Return (x, y) of the center of cell containing provided text 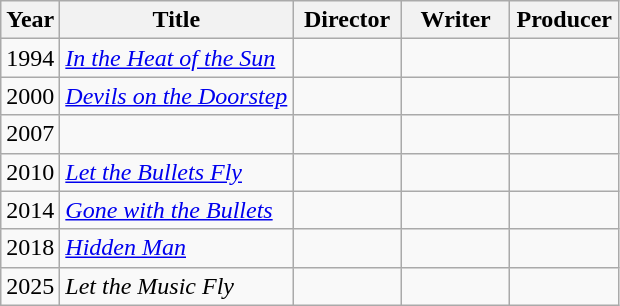
Hidden Man (176, 248)
Let the Music Fly (176, 286)
Devils on the Doorstep (176, 96)
Producer (564, 20)
2000 (30, 96)
Writer (456, 20)
2007 (30, 134)
1994 (30, 58)
2014 (30, 210)
In the Heat of the Sun (176, 58)
Director (348, 20)
2018 (30, 248)
Let the Bullets Fly (176, 172)
2010 (30, 172)
Year (30, 20)
Gone with the Bullets (176, 210)
2025 (30, 286)
Title (176, 20)
